Determine the (X, Y) coordinate at the center of the cell enclosing the given text.  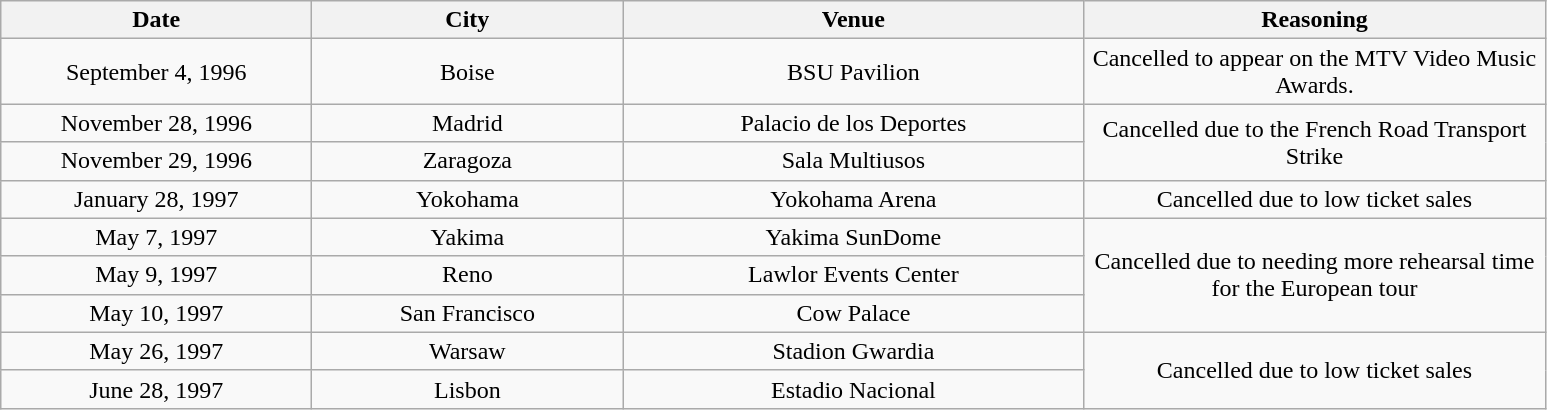
Palacio de los Deportes (854, 123)
June 28, 1997 (156, 389)
Cancelled due to the French Road Transport Strike (1314, 142)
Cow Palace (854, 313)
Stadion Gwardia (854, 351)
Reasoning (1314, 20)
Venue (854, 20)
Reno (468, 275)
January 28, 1997 (156, 199)
Madrid (468, 123)
Cancelled due to needing more rehearsal time for the European tour (1314, 275)
May 9, 1997 (156, 275)
May 26, 1997 (156, 351)
November 28, 1996 (156, 123)
Boise (468, 72)
BSU Pavilion (854, 72)
Yakima (468, 237)
Yokohama (468, 199)
Yokohama Arena (854, 199)
Lawlor Events Center (854, 275)
Zaragoza (468, 161)
Yakima SunDome (854, 237)
September 4, 1996 (156, 72)
Cancelled to appear on the MTV Video Music Awards. (1314, 72)
May 10, 1997 (156, 313)
Estadio Nacional (854, 389)
Lisbon (468, 389)
San Francisco (468, 313)
Warsaw (468, 351)
May 7, 1997 (156, 237)
City (468, 20)
November 29, 1996 (156, 161)
Date (156, 20)
Sala Multiusos (854, 161)
